Detect which cell encompasses the target text, then output its (X, Y) center coordinate. 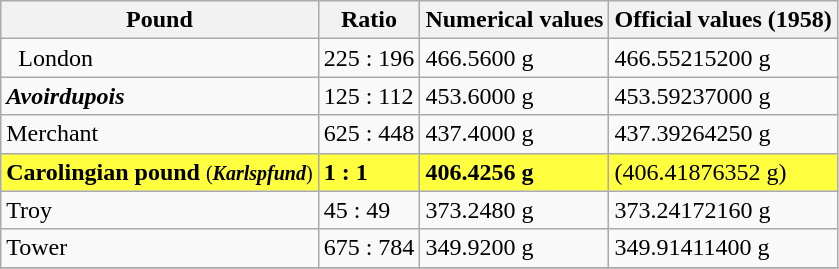
Carolingian pound (Karlspfund) (160, 172)
London (160, 58)
Numerical values (514, 20)
Merchant (160, 134)
453.6000 g (514, 96)
349.9200 g (514, 248)
45 : 49 (369, 210)
Troy (160, 210)
373.24172160 g (723, 210)
625 : 448 (369, 134)
125 : 112 (369, 96)
453.59237000 g (723, 96)
Official values (1958) (723, 20)
675 : 784 (369, 248)
466.5600 g (514, 58)
Tower (160, 248)
Avoirdupois (160, 96)
437.4000 g (514, 134)
1 : 1 (369, 172)
466.55215200 g (723, 58)
406.4256 g (514, 172)
(406.41876352 g) (723, 172)
373.2480 g (514, 210)
225 : 196 (369, 58)
437.39264250 g (723, 134)
Pound (160, 20)
349.91411400 g (723, 248)
Ratio (369, 20)
